Provide the (x, y) coordinate of the cell's center where the given text is located.  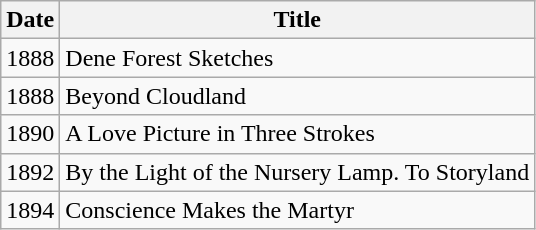
1892 (30, 172)
Conscience Makes the Martyr (298, 210)
A Love Picture in Three Strokes (298, 134)
1894 (30, 210)
Title (298, 20)
By the Light of the Nursery Lamp. To Storyland (298, 172)
Date (30, 20)
Dene Forest Sketches (298, 58)
1890 (30, 134)
Beyond Cloudland (298, 96)
